Capture the cell that displays the provided text and extract its [x, y] central coordinate. 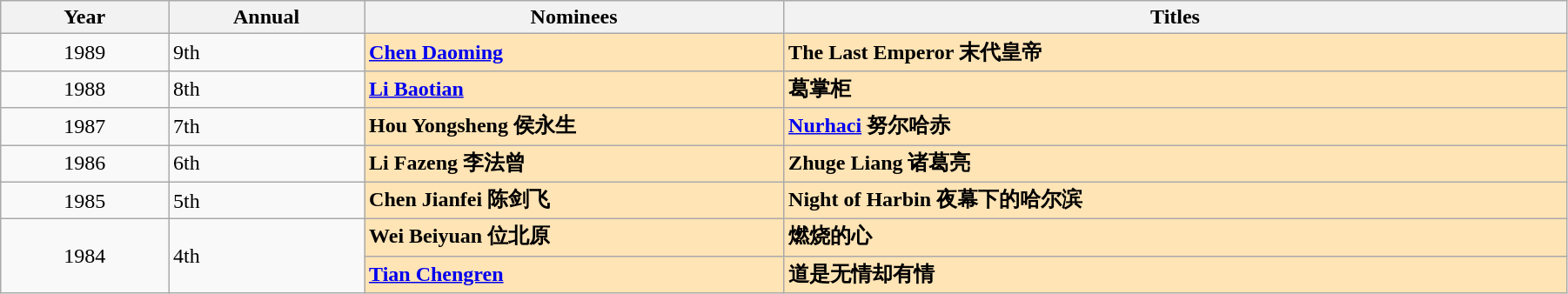
Tian Chengren [574, 275]
Chen Daoming [574, 52]
道是无情却有情 [1176, 275]
1985 [85, 200]
1986 [85, 164]
1989 [85, 52]
Chen Jianfei 陈剑飞 [574, 200]
1984 [85, 256]
Li Baotian [574, 89]
Li Fazeng 李法曾 [574, 164]
6th [266, 164]
Annual [266, 17]
The Last Emperor 末代皇帝 [1176, 52]
Nominees [574, 17]
Nurhaci 努尔哈赤 [1176, 127]
1987 [85, 127]
Year [85, 17]
4th [266, 256]
Titles [1176, 17]
8th [266, 89]
Hou Yongsheng 侯永生 [574, 127]
Zhuge Liang 诸葛亮 [1176, 164]
1988 [85, 89]
燃烧的心 [1176, 238]
9th [266, 52]
Night of Harbin 夜幕下的哈尔滨 [1176, 200]
7th [266, 127]
葛掌柜 [1176, 89]
Wei Beiyuan 位北原 [574, 238]
5th [266, 200]
